Pinpoint the cell where the given text exists, returning its (x, y) midpoint coordinate. 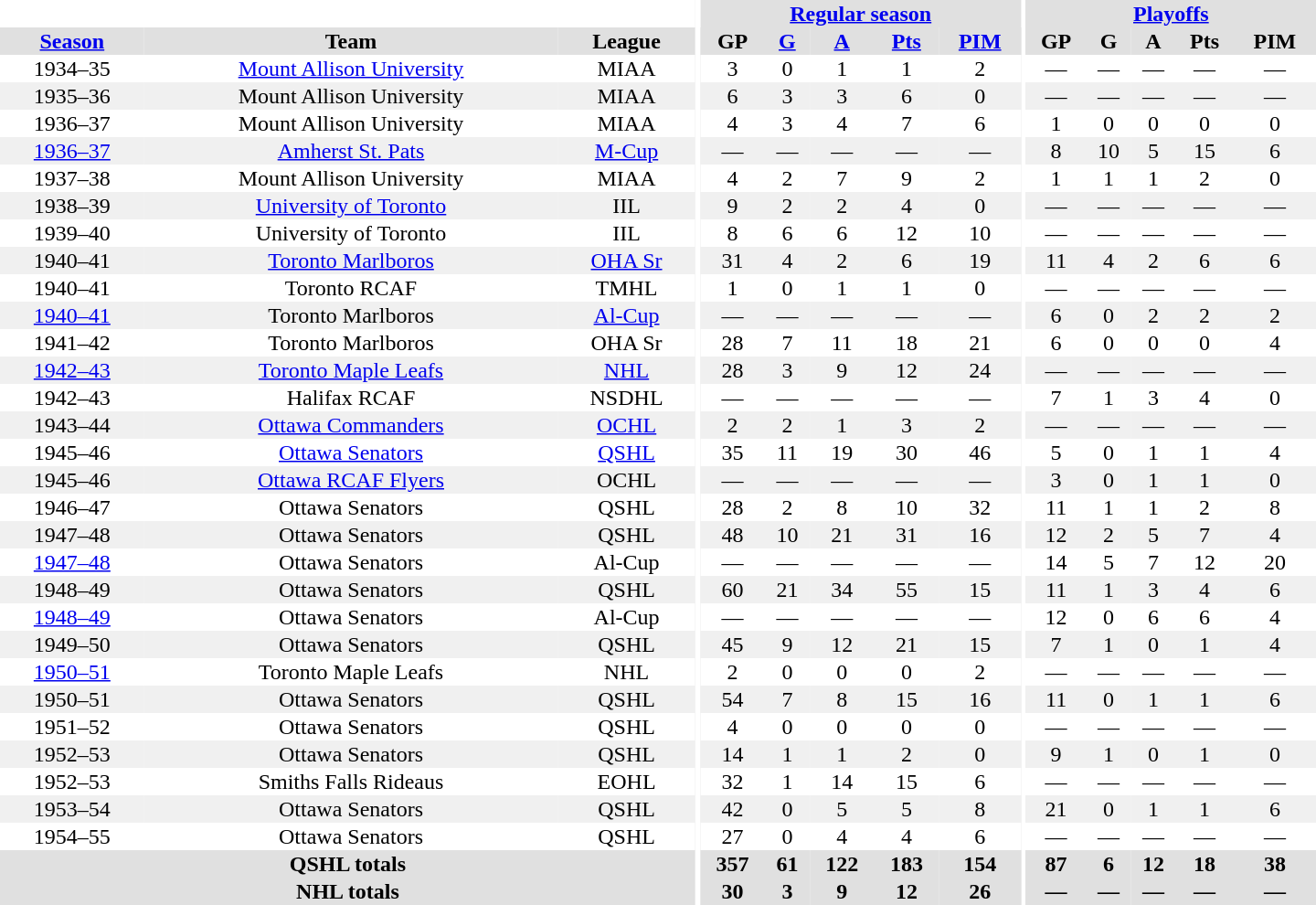
357 (733, 864)
1954–55 (72, 836)
Season (72, 41)
1949–50 (72, 644)
183 (907, 864)
1951–52 (72, 727)
Ottawa Commanders (351, 425)
Ottawa RCAF Flyers (351, 480)
42 (733, 809)
Smiths Falls Rideaus (351, 782)
1938–39 (72, 206)
35 (733, 452)
87 (1056, 864)
Regular season (861, 14)
Amherst St. Pats (351, 151)
48 (733, 535)
M-Cup (626, 151)
Playoffs (1172, 14)
122 (843, 864)
45 (733, 644)
26 (980, 891)
154 (980, 864)
NHL totals (347, 891)
1943–44 (72, 425)
QSHL totals (347, 864)
1953–54 (72, 809)
38 (1275, 864)
20 (1275, 562)
46 (980, 452)
NSDHL (626, 398)
60 (733, 590)
Halifax RCAF (351, 398)
1946–47 (72, 507)
34 (843, 590)
1937–38 (72, 178)
54 (733, 699)
Toronto RCAF (351, 288)
1934–35 (72, 69)
TMHL (626, 288)
1939–40 (72, 233)
61 (788, 864)
55 (907, 590)
27 (733, 836)
1941–42 (72, 343)
Team (351, 41)
League (626, 41)
EOHL (626, 782)
1935–36 (72, 96)
24 (980, 370)
